Locate the cell with the specified text and output its (X, Y) center coordinate. 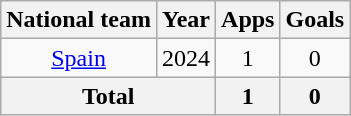
Spain (79, 58)
Apps (248, 20)
2024 (186, 58)
National team (79, 20)
Total (108, 96)
Year (186, 20)
Goals (315, 20)
